Extract the [X, Y] coordinate from the center of the cell holding the provided text.  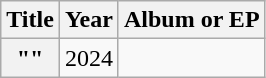
Album or EP [192, 20]
Title [30, 20]
2024 [88, 58]
Year [88, 20]
"" [30, 58]
